Pinpoint the cell where the given text exists, returning its (X, Y) midpoint coordinate. 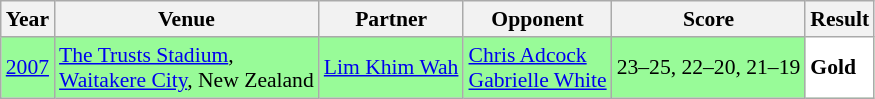
Gold (840, 68)
Year (28, 19)
Lim Khim Wah (392, 68)
2007 (28, 68)
Chris Adcock Gabrielle White (537, 68)
The Trusts Stadium,Waitakere City, New Zealand (186, 68)
23–25, 22–20, 21–19 (709, 68)
Result (840, 19)
Venue (186, 19)
Partner (392, 19)
Opponent (537, 19)
Score (709, 19)
